Detect which cell encompasses the target text, then output its (X, Y) center coordinate. 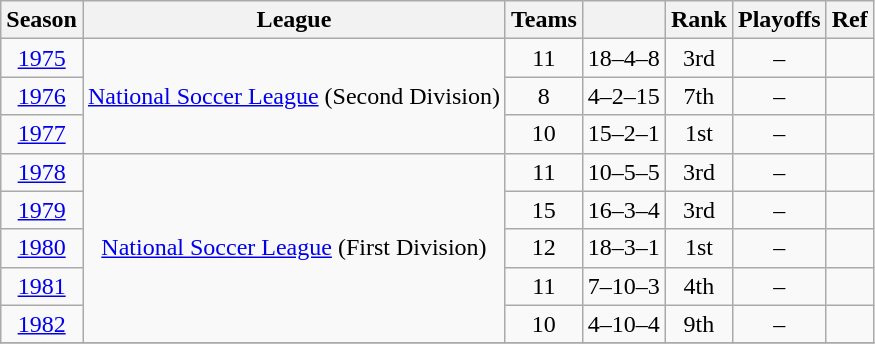
8 (544, 96)
15–2–1 (624, 134)
10–5–5 (624, 172)
4th (698, 286)
4–10–4 (624, 324)
1982 (42, 324)
1981 (42, 286)
18–4–8 (624, 58)
National Soccer League (Second Division) (294, 96)
7–10–3 (624, 286)
1978 (42, 172)
9th (698, 324)
1977 (42, 134)
1975 (42, 58)
1979 (42, 210)
Season (42, 20)
12 (544, 248)
Teams (544, 20)
16–3–4 (624, 210)
Rank (698, 20)
4–2–15 (624, 96)
National Soccer League (First Division) (294, 248)
Playoffs (779, 20)
18–3–1 (624, 248)
1976 (42, 96)
1980 (42, 248)
7th (698, 96)
15 (544, 210)
Ref (850, 20)
League (294, 20)
